Find where the given text appears and provide that cell's center as (X, Y) coordinate. 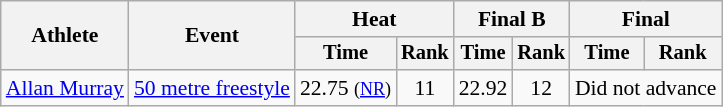
12 (541, 88)
Athlete (65, 36)
22.75 (NR) (346, 88)
Final (646, 19)
22.92 (484, 88)
Allan Murray (65, 88)
Event (212, 36)
Final B (512, 19)
50 metre freestyle (212, 88)
Heat (374, 19)
Did not advance (646, 88)
11 (425, 88)
